Search for the cell housing the specified text and yield its (x, y) center coordinate. 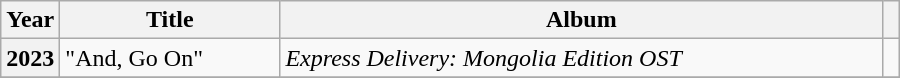
Album (582, 20)
Title (170, 20)
2023 (30, 58)
Year (30, 20)
Express Delivery: Mongolia Edition OST (582, 58)
"And, Go On" (170, 58)
